Identify which cell holds the provided text, then report its (X, Y) central coordinate. 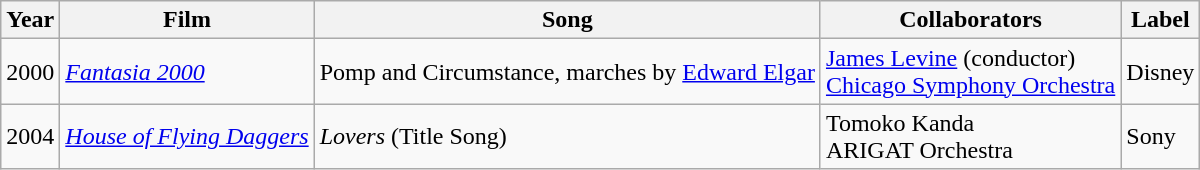
House of Flying Daggers (187, 136)
Song (567, 20)
2000 (30, 72)
2004 (30, 136)
Collaborators (970, 20)
Film (187, 20)
Lovers (Title Song) (567, 136)
Pomp and Circumstance, marches by Edward Elgar (567, 72)
Tomoko KandaARIGAT Orchestra (970, 136)
Year (30, 20)
Sony (1160, 136)
James Levine (conductor)Chicago Symphony Orchestra (970, 72)
Disney (1160, 72)
Fantasia 2000 (187, 72)
Label (1160, 20)
